Capture the cell that displays the provided text and extract its [x, y] central coordinate. 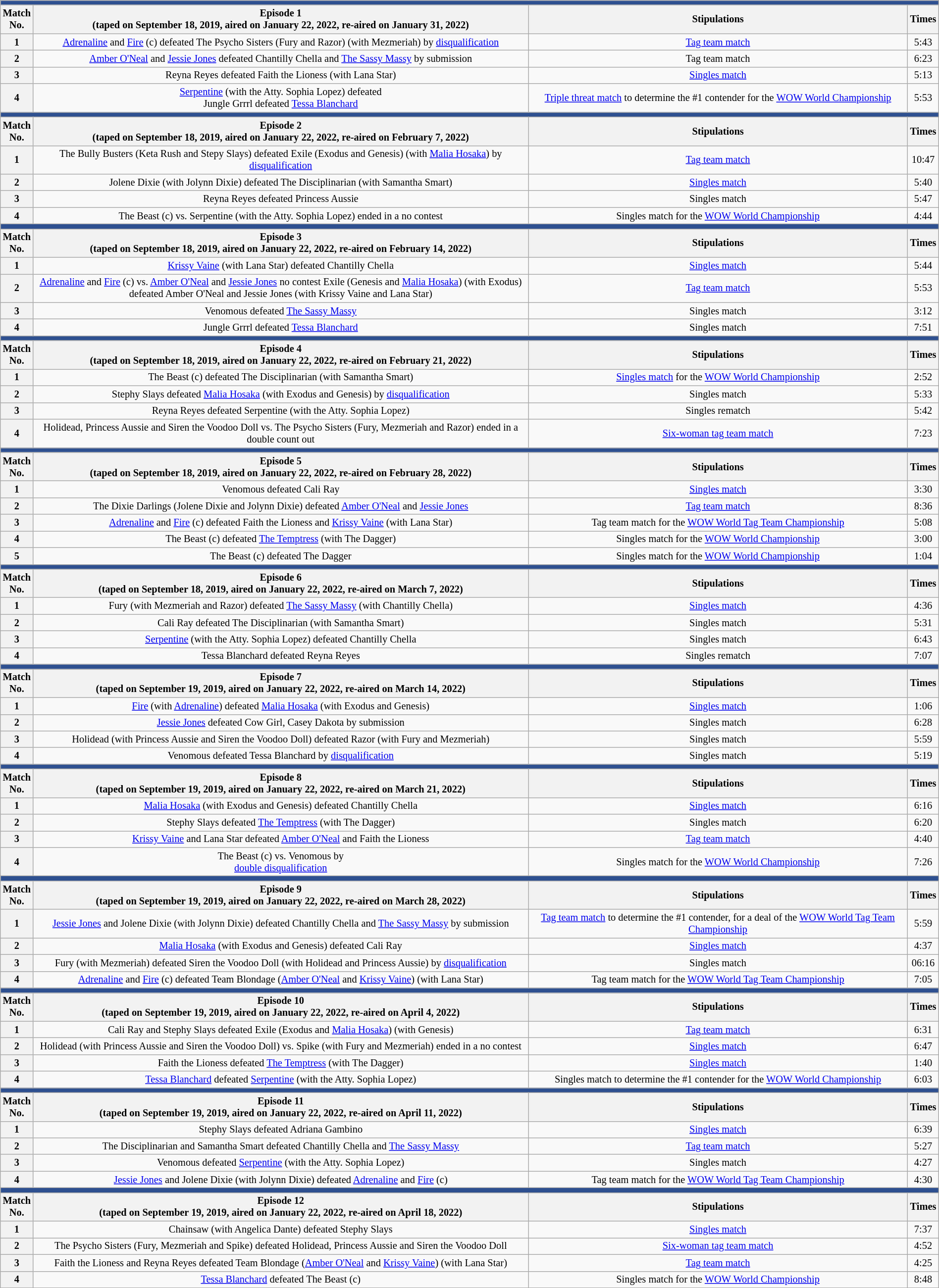
Episode 4(taped on September 18, 2019, aired on January 22, 2022, re-aired on February 21, 2022) [280, 355]
4:25 [923, 1263]
Venomous defeated Tessa Blanchard by disqualification [280, 756]
Episode 5(taped on September 18, 2019, aired on January 22, 2022, re-aired on February 28, 2022) [280, 467]
5 [17, 556]
5:44 [923, 266]
3:12 [923, 311]
1:06 [923, 706]
6:20 [923, 823]
Stephy Slays defeated Malia Hosaka (with Exodus and Genesis) by disqualification [280, 394]
Tag team match to determine the #1 contender, for a deal of the WOW World Tag Team Championship [718, 924]
6:16 [923, 806]
4:44 [923, 216]
The Psycho Sisters (Fury, Mezmeriah and Spike) defeated Holidead, Princess Aussie and Siren the Voodoo Doll [280, 1246]
6:03 [923, 1080]
Episode 7(taped on September 19, 2019, aired on January 22, 2022, re-aired on March 14, 2022) [280, 683]
Triple threat match to determine the #1 contender for the WOW World Championship [718, 98]
Cali Ray defeated The Disciplinarian (with Samantha Smart) [280, 623]
The Dixie Darlings (Jolene Dixie and Jolynn Dixie) defeated Amber O'Neal and Jessie Jones [280, 506]
Krissy Vaine (with Lana Star) defeated Chantilly Chella [280, 266]
The Beast (c) defeated The Dagger [280, 556]
5:43 [923, 42]
6:23 [923, 58]
7:05 [923, 980]
06:16 [923, 963]
3:00 [923, 539]
5:08 [923, 523]
Venomous defeated Serpentine (with the Atty. Sophia Lopez) [280, 1163]
7:07 [923, 656]
4:40 [923, 839]
Tessa Blanchard defeated The Beast (c) [280, 1280]
Episode 11(taped on September 19, 2019, aired on January 22, 2022, re-aired on April 11, 2022) [280, 1107]
4:52 [923, 1246]
Tessa Blanchard defeated Reyna Reyes [280, 656]
Episode 9(taped on September 19, 2019, aired on January 22, 2022, re-aired on March 28, 2022) [280, 895]
8:48 [923, 1280]
Adrenaline and Fire (c) defeated Team Blondage (Amber O'Neal and Krissy Vaine) (with Lana Star) [280, 980]
Fire (with Adrenaline) defeated Malia Hosaka (with Exodus and Genesis) [280, 706]
Episode 3(taped on September 18, 2019, aired on January 22, 2022, re-aired on February 14, 2022) [280, 243]
The Beast (c) vs. Serpentine (with the Atty. Sophia Lopez) ended in a no contest [280, 216]
Holidead, Princess Aussie and Siren the Voodoo Doll vs. The Psycho Sisters (Fury, Mezmeriah and Razor) ended in a double count out [280, 433]
Jolene Dixie (with Jolynn Dixie) defeated The Disciplinarian (with Samantha Smart) [280, 182]
Episode 1(taped on September 18, 2019, aired on January 22, 2022, re-aired on January 31, 2022) [280, 19]
Faith the Lioness and Reyna Reyes defeated Team Blondage (Amber O'Neal and Krissy Vaine) (with Lana Star) [280, 1263]
5:33 [923, 394]
The Beast (c) defeated The Disciplinarian (with Samantha Smart) [280, 377]
Malia Hosaka (with Exodus and Genesis) defeated Chantilly Chella [280, 806]
Reyna Reyes defeated Serpentine (with the Atty. Sophia Lopez) [280, 411]
Adrenaline and Fire (c) defeated The Psycho Sisters (Fury and Razor) (with Mezmeriah) by disqualification [280, 42]
6:43 [923, 639]
Serpentine (with the Atty. Sophia Lopez) defeatedJungle Grrrl defeated Tessa Blanchard [280, 98]
Venomous defeated The Sassy Massy [280, 311]
Jessie Jones and Jolene Dixie (with Jolynn Dixie) defeated Chantilly Chella and The Sassy Massy by submission [280, 924]
5:27 [923, 1146]
Krissy Vaine and Lana Star defeated Amber O'Neal and Faith the Lioness [280, 839]
2:52 [923, 377]
Serpentine (with the Atty. Sophia Lopez) defeated Chantilly Chella [280, 639]
7:51 [923, 327]
Tessa Blanchard defeated Serpentine (with the Atty. Sophia Lopez) [280, 1080]
Episode 12(taped on September 19, 2019, aired on January 22, 2022, re-aired on April 18, 2022) [280, 1207]
7:37 [923, 1230]
4:27 [923, 1163]
5:47 [923, 199]
The Disciplinarian and Samantha Smart defeated Chantilly Chella and The Sassy Massy [280, 1146]
7:23 [923, 433]
5:13 [923, 75]
Singles match to determine the #1 contender for the WOW World Championship [718, 1080]
4:30 [923, 1180]
Amber O'Neal and Jessie Jones defeated Chantilly Chella and The Sassy Massy by submission [280, 58]
Episode 8(taped on September 19, 2019, aired on January 22, 2022, re-aired on March 21, 2022) [280, 783]
5:40 [923, 182]
Reyna Reyes defeated Faith the Lioness (with Lana Star) [280, 75]
Jessie Jones and Jolene Dixie (with Jolynn Dixie) defeated Adrenaline and Fire (c) [280, 1180]
Episode 10(taped on September 19, 2019, aired on January 22, 2022, re-aired on April 4, 2022) [280, 1007]
7:26 [923, 862]
5:19 [923, 756]
Stephy Slays defeated The Temptress (with The Dagger) [280, 823]
Reyna Reyes defeated Princess Aussie [280, 199]
8:36 [923, 506]
Adrenaline and Fire (c) defeated Faith the Lioness and Krissy Vaine (with Lana Star) [280, 523]
Fury (with Mezmeriah) defeated Siren the Voodoo Doll (with Holidead and Princess Aussie) by disqualification [280, 963]
Holidead (with Princess Aussie and Siren the Voodoo Doll) defeated Razor (with Fury and Mezmeriah) [280, 739]
1:40 [923, 1063]
Cali Ray and Stephy Slays defeated Exile (Exodus and Malia Hosaka) (with Genesis) [280, 1030]
The Beast (c) vs. Venomous bydouble disqualification [280, 862]
6:47 [923, 1046]
Episode 2(taped on September 18, 2019, aired on January 22, 2022, re-aired on February 7, 2022) [280, 131]
3:30 [923, 489]
The Bully Busters (Keta Rush and Stepy Slays) defeated Exile (Exodus and Genesis) (with Malia Hosaka) by disqualification [280, 160]
Chainsaw (with Angelica Dante) defeated Stephy Slays [280, 1230]
Jessie Jones defeated Cow Girl, Casey Dakota by submission [280, 723]
5:31 [923, 623]
Fury (with Mezmeriah and Razor) defeated The Sassy Massy (with Chantilly Chella) [280, 606]
6:31 [923, 1030]
Jungle Grrrl defeated Tessa Blanchard [280, 327]
10:47 [923, 160]
4:37 [923, 946]
Faith the Lioness defeated The Temptress (with The Dagger) [280, 1063]
5:42 [923, 411]
Malia Hosaka (with Exodus and Genesis) defeated Cali Ray [280, 946]
Venomous defeated Cali Ray [280, 489]
6:28 [923, 723]
6:39 [923, 1130]
1:04 [923, 556]
Stephy Slays defeated Adriana Gambino [280, 1130]
4:36 [923, 606]
The Beast (c) defeated The Temptress (with The Dagger) [280, 539]
Episode 6(taped on September 18, 2019, aired on January 22, 2022, re-aired on March 7, 2022) [280, 583]
Holidead (with Princess Aussie and Siren the Voodoo Doll) vs. Spike (with Fury and Mezmeriah) ended in a no contest [280, 1046]
